Detect which cell encompasses the target text, then output its (X, Y) center coordinate. 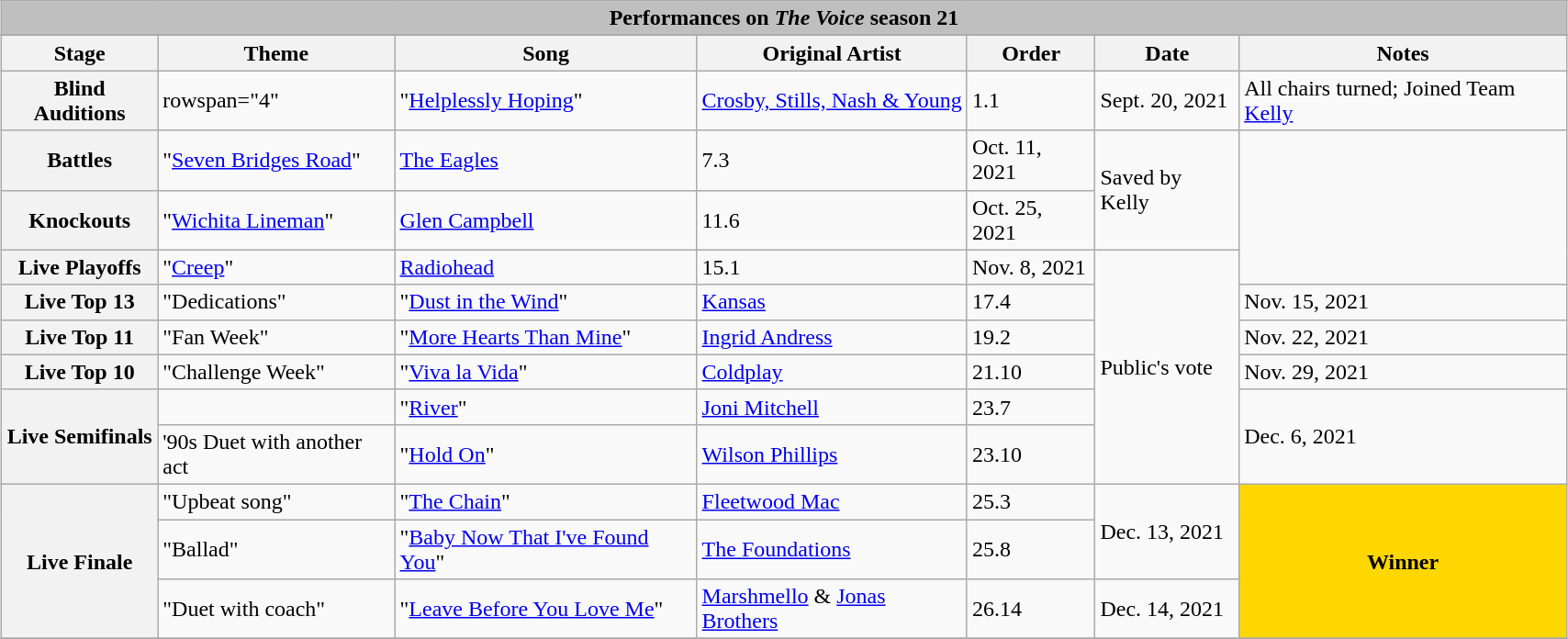
"Leave Before You Love Me" (545, 610)
"Duet with coach" (276, 610)
"Dust in the Wind" (545, 302)
Winner (1403, 561)
rowspan="4" (276, 101)
Live Playoffs (80, 267)
Blind Auditions (80, 101)
Knockouts (80, 220)
"Hold On" (545, 454)
25.3 (1031, 501)
21.10 (1031, 372)
Wilson Phillips (832, 454)
19.2 (1031, 337)
Live Top 10 (80, 372)
Theme (276, 53)
Battles (80, 160)
Oct. 11, 2021 (1031, 160)
Fleetwood Mac (832, 501)
Live Top 13 (80, 302)
"River" (545, 407)
"More Hearts Than Mine" (545, 337)
Original Artist (832, 53)
23.7 (1031, 407)
'90s Duet with another act (276, 454)
1.1 (1031, 101)
"Upbeat song" (276, 501)
"Creep" (276, 267)
Oct. 25, 2021 (1031, 220)
23.10 (1031, 454)
"The Chain" (545, 501)
The Eagles (545, 160)
17.4 (1031, 302)
"Wichita Lineman" (276, 220)
Dec. 6, 2021 (1403, 437)
11.6 (832, 220)
"Fan Week" (276, 337)
Song (545, 53)
Glen Campbell (545, 220)
"Dedications" (276, 302)
Marshmello & Jonas Brothers (832, 610)
Ingrid Andress (832, 337)
Live Finale (80, 561)
Dec. 13, 2021 (1168, 531)
"Baby Now That I've Found You" (545, 549)
Crosby, Stills, Nash & Young (832, 101)
Nov. 22, 2021 (1403, 337)
Live Top 11 (80, 337)
Coldplay (832, 372)
The Foundations (832, 549)
Public's vote (1168, 367)
Date (1168, 53)
Notes (1403, 53)
Kansas (832, 302)
Nov. 15, 2021 (1403, 302)
Stage (80, 53)
Sept. 20, 2021 (1168, 101)
All chairs turned; Joined Team Kelly (1403, 101)
"Challenge Week" (276, 372)
Joni Mitchell (832, 407)
7.3 (832, 160)
"Viva la Vida" (545, 372)
Radiohead (545, 267)
Dec. 14, 2021 (1168, 610)
"Helplessly Hoping" (545, 101)
"Seven Bridges Road" (276, 160)
Nov. 8, 2021 (1031, 267)
Live Semifinals (80, 437)
"Ballad" (276, 549)
25.8 (1031, 549)
26.14 (1031, 610)
Performances on The Voice season 21 (784, 18)
Order (1031, 53)
15.1 (832, 267)
Nov. 29, 2021 (1403, 372)
Saved by Kelly (1168, 190)
